Capture the cell that displays the provided text and extract its [X, Y] central coordinate. 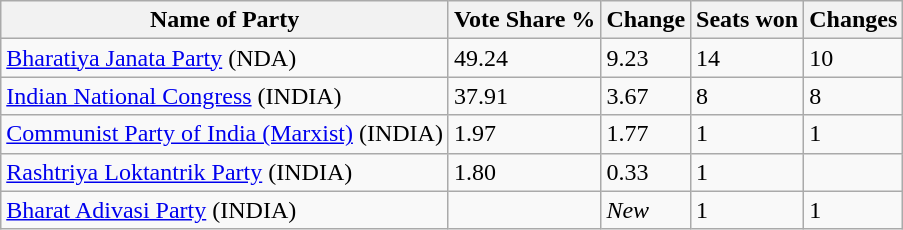
Bharatiya Janata Party (NDA) [225, 58]
10 [854, 58]
Changes [854, 20]
Rashtriya Loktantrik Party (INDIA) [225, 172]
Indian National Congress (INDIA) [225, 96]
14 [748, 58]
37.91 [524, 96]
Communist Party of India (Marxist) (INDIA) [225, 134]
Bharat Adivasi Party (INDIA) [225, 210]
1.97 [524, 134]
9.23 [646, 58]
1.80 [524, 172]
49.24 [524, 58]
0.33 [646, 172]
Name of Party [225, 20]
Seats won [748, 20]
1.77 [646, 134]
New [646, 210]
3.67 [646, 96]
Vote Share % [524, 20]
Change [646, 20]
